Return (X, Y) of the center of cell containing provided text 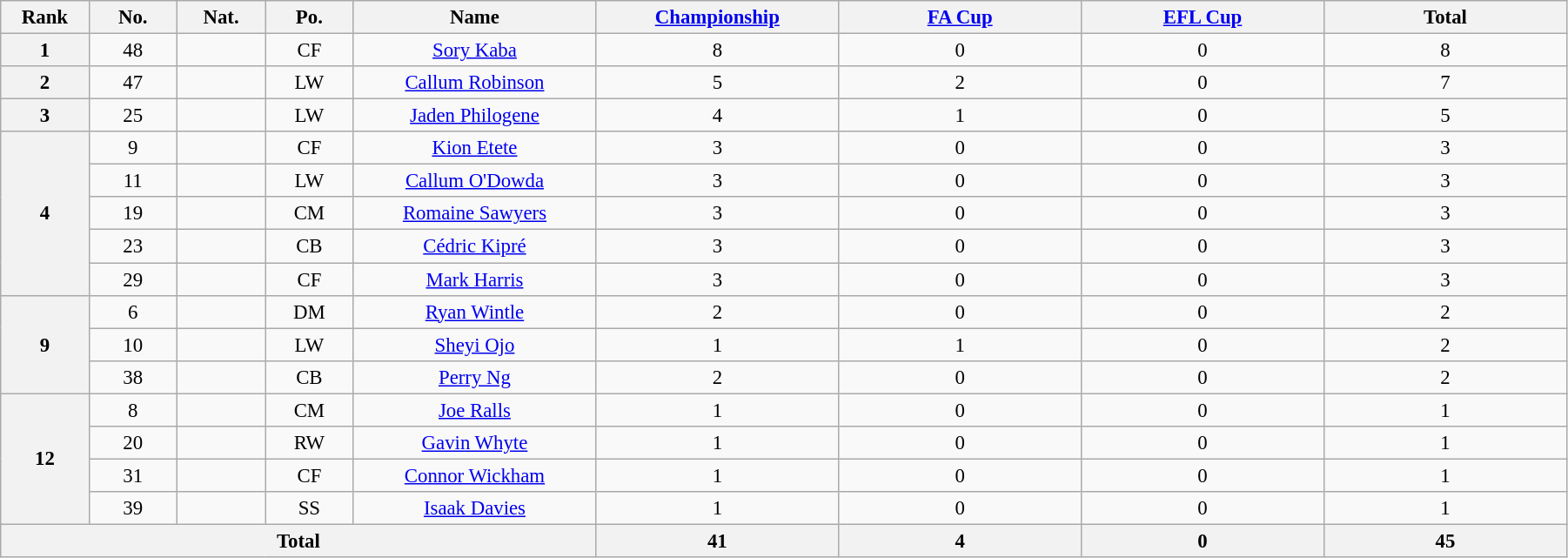
Sory Kaba (475, 50)
Callum Robinson (475, 83)
7 (1444, 83)
45 (1444, 541)
Perry Ng (475, 377)
Nat. (221, 17)
12 (45, 459)
Cédric Kipré (475, 246)
31 (132, 475)
Championship (717, 17)
20 (132, 443)
39 (132, 508)
RW (310, 443)
Sheyi Ojo (475, 345)
Jaden Philogene (475, 116)
Kion Etete (475, 148)
25 (132, 116)
23 (132, 246)
Rank (45, 17)
47 (132, 83)
Po. (310, 17)
48 (132, 50)
Mark Harris (475, 279)
SS (310, 508)
Isaak Davies (475, 508)
DM (310, 312)
19 (132, 213)
FA Cup (961, 17)
EFL Cup (1203, 17)
Joe Ralls (475, 410)
29 (132, 279)
38 (132, 377)
10 (132, 345)
Gavin Whyte (475, 443)
Callum O'Dowda (475, 181)
11 (132, 181)
Name (475, 17)
Ryan Wintle (475, 312)
Romaine Sawyers (475, 213)
No. (132, 17)
41 (717, 541)
Connor Wickham (475, 475)
6 (132, 312)
